Output the (X, Y) coordinate of the center of the cell containing the given text.  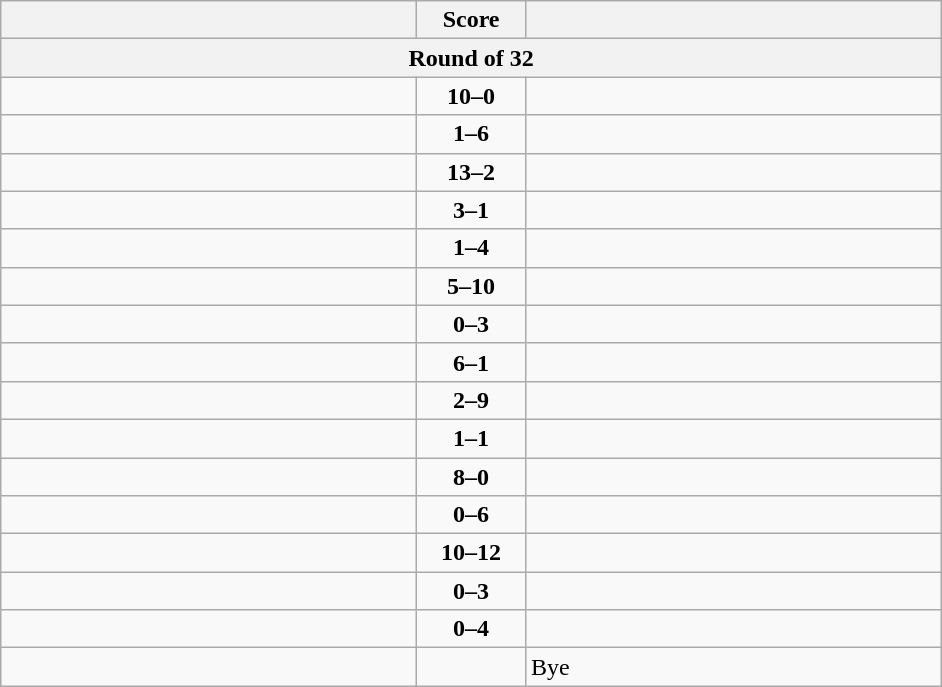
10–12 (472, 553)
6–1 (472, 362)
8–0 (472, 477)
0–6 (472, 515)
10–0 (472, 96)
1–4 (472, 248)
1–6 (472, 134)
3–1 (472, 210)
Round of 32 (472, 58)
0–4 (472, 629)
Score (472, 20)
1–1 (472, 438)
13–2 (472, 172)
Bye (733, 667)
5–10 (472, 286)
2–9 (472, 400)
